Output the (X, Y) coordinate of the center of the cell containing the given text.  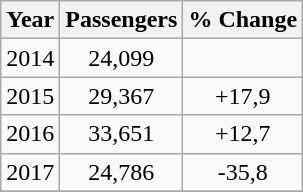
24,099 (122, 58)
2016 (30, 134)
29,367 (122, 96)
24,786 (122, 172)
Year (30, 20)
2014 (30, 58)
% Change (243, 20)
2015 (30, 96)
+12,7 (243, 134)
Passengers (122, 20)
-35,8 (243, 172)
2017 (30, 172)
33,651 (122, 134)
+17,9 (243, 96)
